Determine the (X, Y) coordinate at the center of the cell enclosing the given text.  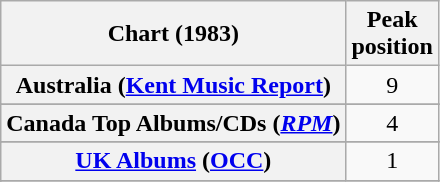
Peakposition (392, 34)
9 (392, 85)
Chart (1983) (174, 34)
Australia (Kent Music Report) (174, 85)
4 (392, 123)
1 (392, 161)
Canada Top Albums/CDs (RPM) (174, 123)
UK Albums (OCC) (174, 161)
